Find where the given text appears and provide that cell's center as [x, y] coordinate. 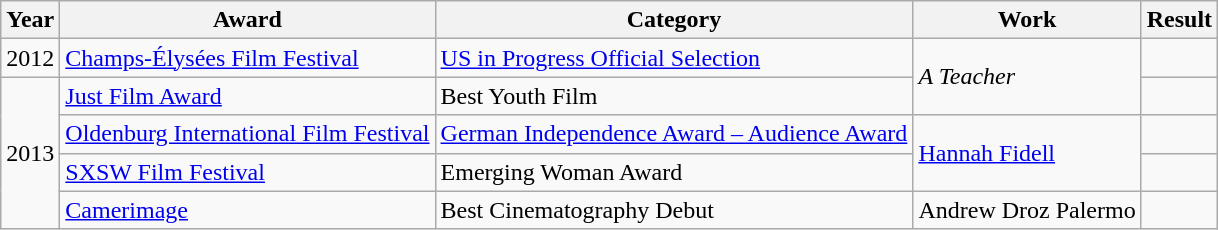
German Independence Award – Audience Award [674, 134]
Work [1027, 20]
Emerging Woman Award [674, 172]
Award [248, 20]
Best Cinematography Debut [674, 210]
2012 [30, 58]
Best Youth Film [674, 96]
2013 [30, 153]
SXSW Film Festival [248, 172]
Hannah Fidell [1027, 153]
Andrew Droz Palermo [1027, 210]
Champs-Élysées Film Festival [248, 58]
Category [674, 20]
Just Film Award [248, 96]
A Teacher [1027, 77]
Year [30, 20]
Oldenburg International Film Festival [248, 134]
Result [1179, 20]
Camerimage [248, 210]
US in Progress Official Selection [674, 58]
